Identify which cell holds the provided text, then report its (x, y) central coordinate. 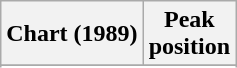
Chart (1989) (72, 34)
Peakposition (189, 34)
